Detect which cell encompasses the target text, then output its (x, y) center coordinate. 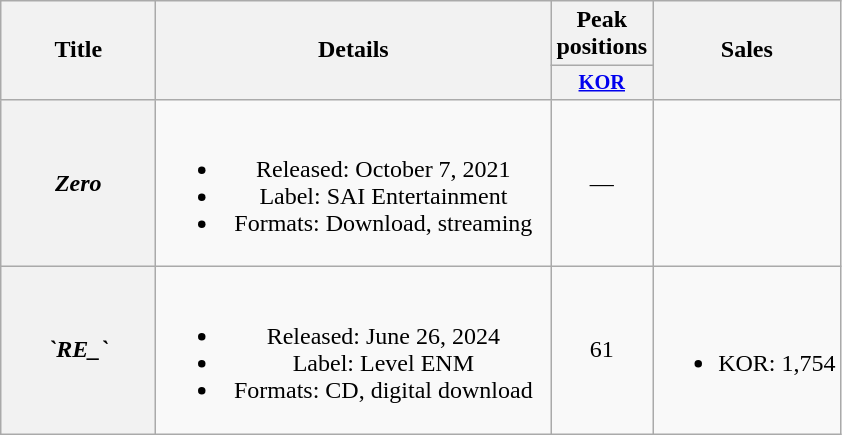
Title (78, 50)
Sales (747, 50)
Zero (78, 182)
KOR: 1,754 (747, 350)
Details (354, 50)
— (602, 182)
Released: October 7, 2021Label: SAI EntertainmentFormats: Download, streaming (354, 182)
`RE_` (78, 350)
Peak positions (602, 34)
61 (602, 350)
Released: June 26, 2024Label: Level ENMFormats: CD, digital download (354, 350)
KOR (602, 83)
